Search for the cell housing the specified text and yield its [x, y] center coordinate. 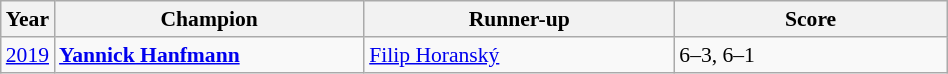
Runner-up [519, 19]
Score [810, 19]
Year [28, 19]
2019 [28, 55]
6–3, 6–1 [810, 55]
Filip Horanský [519, 55]
Champion [209, 19]
Yannick Hanfmann [209, 55]
